Identify which cell holds the provided text, then report its [x, y] central coordinate. 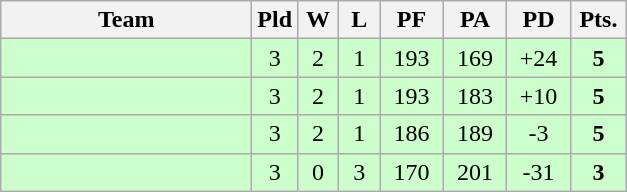
-3 [539, 134]
201 [475, 172]
170 [412, 172]
-31 [539, 172]
PF [412, 20]
0 [318, 172]
183 [475, 96]
169 [475, 58]
Pld [275, 20]
+10 [539, 96]
Pts. [598, 20]
W [318, 20]
PD [539, 20]
Team [126, 20]
L [360, 20]
189 [475, 134]
+24 [539, 58]
186 [412, 134]
PA [475, 20]
